Output the [X, Y] coordinate of the center of the cell containing the given text.  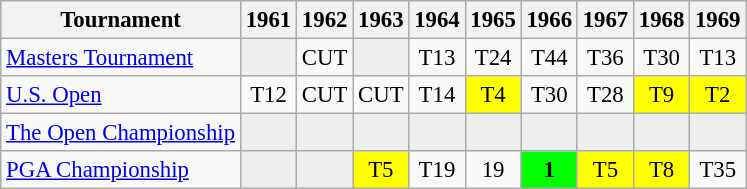
T36 [605, 58]
T12 [268, 95]
The Open Championship [121, 133]
T14 [437, 95]
T9 [661, 95]
1962 [325, 20]
1969 [718, 20]
PGA Championship [121, 170]
1961 [268, 20]
Masters Tournament [121, 58]
T2 [718, 95]
U.S. Open [121, 95]
T4 [493, 95]
T19 [437, 170]
T24 [493, 58]
Tournament [121, 20]
1963 [381, 20]
T28 [605, 95]
T8 [661, 170]
19 [493, 170]
1 [549, 170]
1964 [437, 20]
1968 [661, 20]
T44 [549, 58]
1967 [605, 20]
T35 [718, 170]
1966 [549, 20]
1965 [493, 20]
